From the cell containing the given text, extract its center point as [X, Y] coordinate. 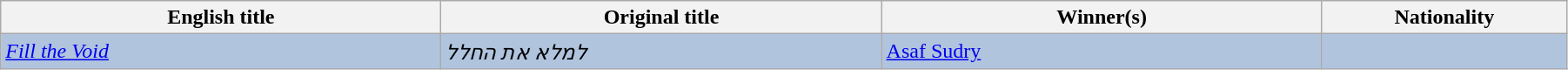
Asaf Sudry [1102, 52]
Fill the Void [221, 52]
Nationality [1444, 17]
Winner(s) [1102, 17]
למלא את החלל [661, 52]
English title [221, 17]
Original title [661, 17]
